Provide the [X, Y] coordinate of the cell's center where the given text is located.  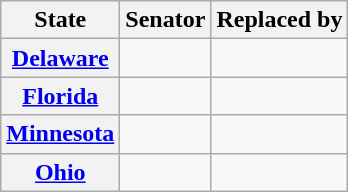
Florida [60, 96]
Delaware [60, 58]
Minnesota [60, 134]
State [60, 20]
Ohio [60, 172]
Senator [166, 20]
Replaced by [280, 20]
